From the cell containing the given text, extract its center point as (X, Y) coordinate. 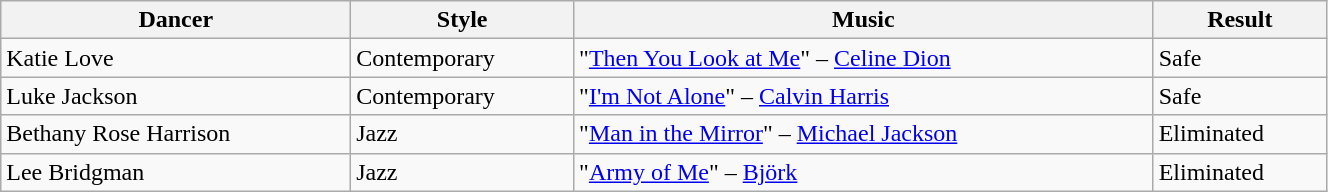
Luke Jackson (176, 96)
Style (462, 20)
Lee Bridgman (176, 172)
Bethany Rose Harrison (176, 134)
"Man in the Mirror" – Michael Jackson (864, 134)
Dancer (176, 20)
"I'm Not Alone" – Calvin Harris (864, 96)
"Army of Me" – Björk (864, 172)
Result (1240, 20)
"Then You Look at Me" – Celine Dion (864, 58)
Katie Love (176, 58)
Music (864, 20)
